Return [x, y] of the center of cell containing provided text 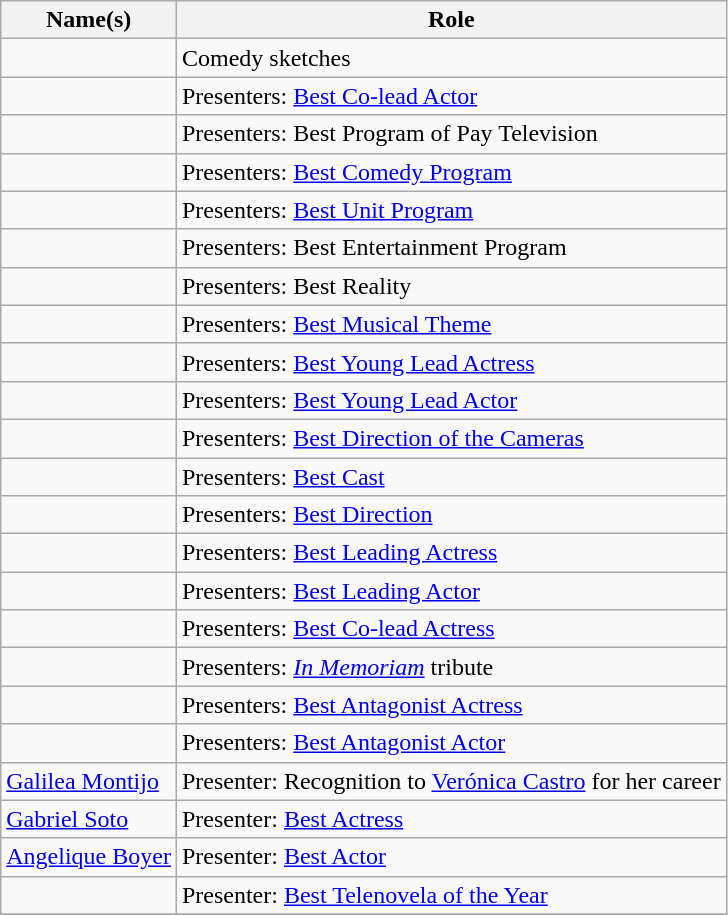
Name(s) [89, 20]
Presenters: In Memoriam tribute [451, 667]
Presenters: Best Program of Pay Television [451, 134]
Presenters: Best Young Lead Actor [451, 400]
Presenter: Best Actor [451, 857]
Presenter: Best Telenovela of the Year [451, 895]
Presenters: Best Leading Actress [451, 553]
Presenters: Best Co-lead Actor [451, 96]
Presenters: Best Young Lead Actress [451, 362]
Presenters: Best Direction of the Cameras [451, 438]
Presenter: Recognition to Verónica Castro for her career [451, 781]
Gabriel Soto [89, 819]
Presenters: Best Direction [451, 515]
Presenters: Best Musical Theme [451, 324]
Galilea Montijo [89, 781]
Angelique Boyer [89, 857]
Role [451, 20]
Presenters: Best Antagonist Actress [451, 705]
Presenters: Best Cast [451, 477]
Comedy sketches [451, 58]
Presenters: Best Reality [451, 286]
Presenters: Best Entertainment Program [451, 248]
Presenters: Best Comedy Program [451, 172]
Presenters: Best Unit Program [451, 210]
Presenters: Best Co-lead Actress [451, 629]
Presenters: Best Leading Actor [451, 591]
Presenter: Best Actress [451, 819]
Presenters: Best Antagonist Actor [451, 743]
